Extract the (X, Y) coordinate from the center of the cell holding the provided text.  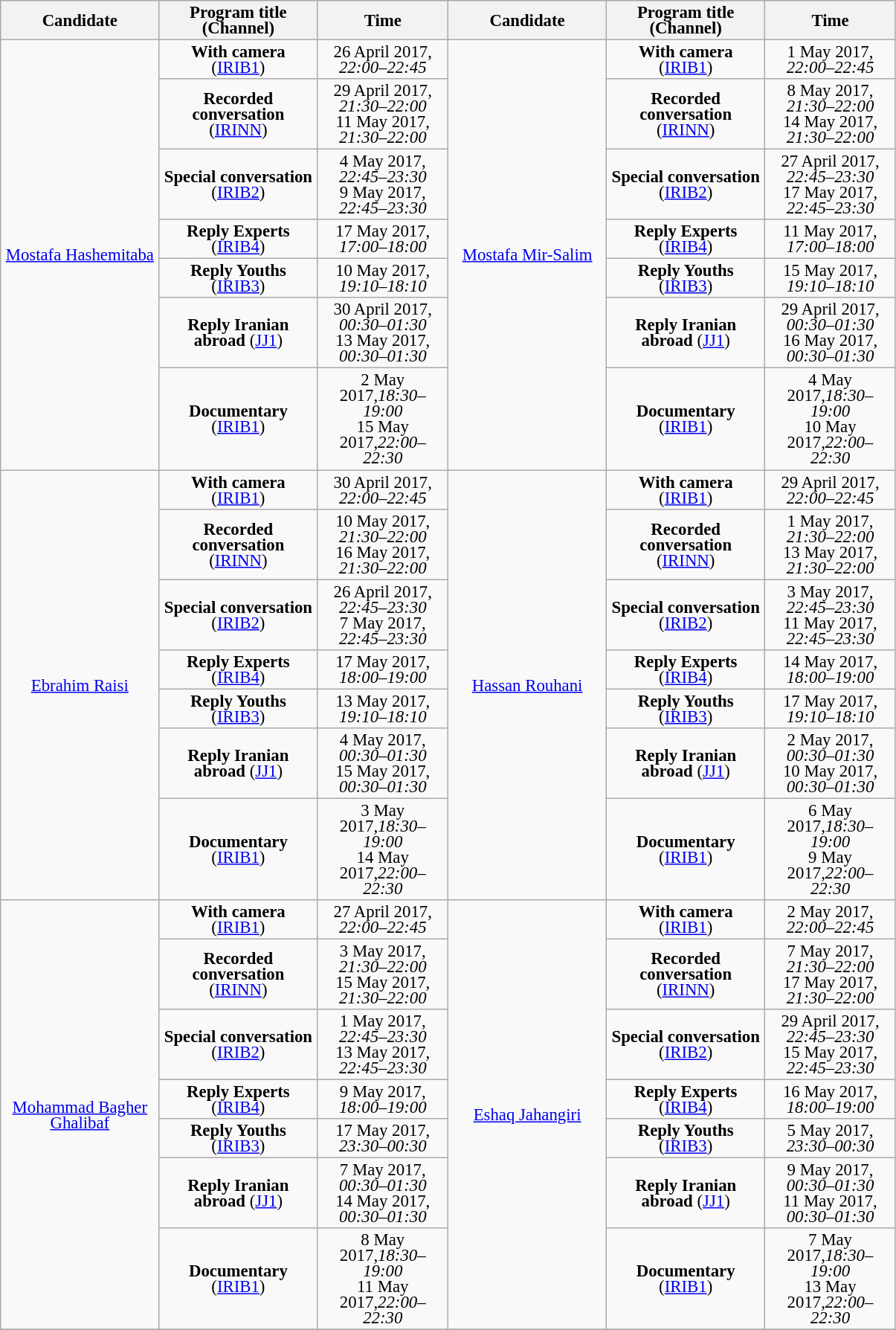
5 May 2017, 23:30–00:30 (831, 1138)
17 May 2017, 23:30–00:30 (383, 1138)
Mostafa Mir-Salim (528, 255)
4 May 2017, 22:45–23:309 May 2017, 22:45–23:30 (383, 184)
29 April 2017, 22:45–23:3015 May 2017, 22:45–23:30 (831, 1044)
Hassan Rouhani (528, 685)
3 May 2017, 22:45–23:3011 May 2017, 22:45–23:30 (831, 614)
11 May 2017, 17:00–18:00 (831, 240)
26 April 2017, 22:45–23:307 May 2017, 22:45–23:30 (383, 614)
27 April 2017, 22:45–23:3017 May 2017, 22:45–23:30 (831, 184)
Ebrahim Raisi (80, 685)
29 April 2017, 21:30–22:0011 May 2017, 21:30–22:00 (383, 115)
30 April 2017, 22:00–22:45 (383, 489)
2 May 2017, 22:00–22:45 (831, 919)
27 April 2017, 22:00–22:45 (383, 919)
13 May 2017, 19:10–18:10 (383, 708)
3 May 2017, 21:30–22:0015 May 2017, 21:30–22:00 (383, 974)
26 April 2017, 22:00–22:45 (383, 60)
9 May 2017, 00:30–01:3011 May 2017, 00:30–01:30 (831, 1193)
29 April 2017, 00:30–01:3016 May 2017, 00:30–01:30 (831, 333)
17 May 2017, 18:00–19:00 (383, 669)
29 April 2017, 22:00–22:45 (831, 489)
30 April 2017, 00:30–01:3013 May 2017, 00:30–01:30 (383, 333)
1 May 2017, 21:30–22:0013 May 2017, 21:30–22:00 (831, 544)
Eshaq Jahangiri (528, 1115)
17 May 2017, 17:00–18:00 (383, 240)
3 May 2017,18:30–19:0014 May 2017,22:00–22:30 (383, 849)
9 May 2017, 18:00–19:00 (383, 1099)
Mostafa Hashemitaba (80, 255)
8 May 2017,18:30–19:0011 May 2017,22:00–22:30 (383, 1279)
10 May 2017, 21:30–22:0016 May 2017, 21:30–22:00 (383, 544)
8 May 2017, 21:30–22:0014 May 2017, 21:30–22:00 (831, 115)
4 May 2017,18:30–19:0010 May 2017,22:00–22:30 (831, 420)
2 May 2017, 00:30–01:3010 May 2017, 00:30–01:30 (831, 763)
2 May 2017,18:30–19:0015 May 2017,22:00–22:30 (383, 420)
1 May 2017, 22:45–23:3013 May 2017, 22:45–23:30 (383, 1044)
6 May 2017,18:30–19:009 May 2017,22:00–22:30 (831, 849)
17 May 2017, 19:10–18:10 (831, 708)
16 May 2017, 18:00–19:00 (831, 1099)
7 May 2017, 00:30–01:3014 May 2017, 00:30–01:30 (383, 1193)
7 May 2017,18:30–19:0013 May 2017,22:00–22:30 (831, 1279)
7 May 2017, 21:30–22:0017 May 2017, 21:30–22:00 (831, 974)
15 May 2017, 19:10–18:10 (831, 278)
14 May 2017, 18:00–19:00 (831, 669)
10 May 2017, 19:10–18:10 (383, 278)
1 May 2017, 22:00–22:45 (831, 60)
Mohammad Bagher Ghalibaf (80, 1115)
4 May 2017, 00:30–01:3015 May 2017, 00:30–01:30 (383, 763)
